Search for the cell housing the specified text and yield its (x, y) center coordinate. 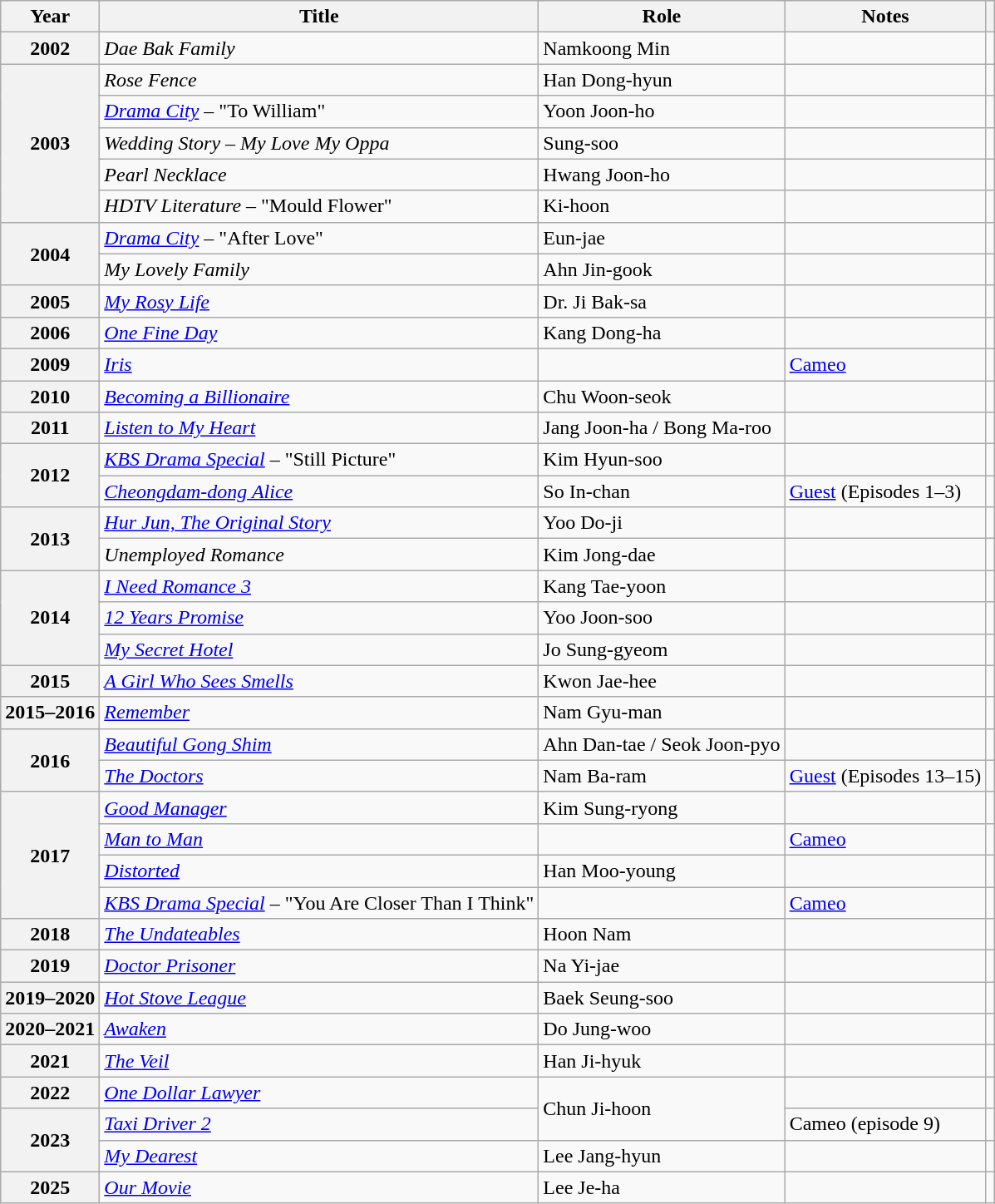
2002 (50, 48)
Yoo Do-ji (662, 523)
KBS Drama Special – "You Are Closer Than I Think" (319, 902)
Lee Je-ha (662, 1187)
Kim Hyun-soo (662, 460)
Hoon Nam (662, 935)
Awaken (319, 1029)
Hwang Joon-ho (662, 175)
Ahn Dan-tae / Seok Joon-pyo (662, 744)
Remember (319, 713)
Good Manager (319, 807)
Distorted (319, 871)
2019–2020 (50, 998)
Kwon Jae-hee (662, 681)
2013 (50, 539)
Chun Ji-hoon (662, 1108)
12 Years Promise (319, 618)
My Secret Hotel (319, 649)
Our Movie (319, 1187)
Year (50, 17)
2023 (50, 1140)
2010 (50, 397)
Han Dong-hyun (662, 80)
Notes (885, 17)
Nam Ba-ram (662, 776)
Na Yi-jae (662, 966)
2020–2021 (50, 1029)
Dae Bak Family (319, 48)
One Dollar Lawyer (319, 1093)
2025 (50, 1187)
Kang Dong-ha (662, 333)
Man to Man (319, 839)
Iris (319, 364)
2018 (50, 935)
Hur Jun, The Original Story (319, 523)
Sung-soo (662, 143)
Guest (Episodes 1–3) (885, 491)
Becoming a Billionaire (319, 397)
Baek Seung-soo (662, 998)
The Undateables (319, 935)
I Need Romance 3 (319, 586)
Do Jung-woo (662, 1029)
2015–2016 (50, 713)
Beautiful Gong Shim (319, 744)
Kang Tae-yoon (662, 586)
Drama City – "To William" (319, 111)
One Fine Day (319, 333)
2011 (50, 428)
2004 (50, 254)
2017 (50, 855)
Hot Stove League (319, 998)
Doctor Prisoner (319, 966)
Role (662, 17)
2019 (50, 966)
Namkoong Min (662, 48)
2021 (50, 1061)
Kim Sung-ryong (662, 807)
Cheongdam-dong Alice (319, 491)
Chu Woon-seok (662, 397)
Jo Sung-gyeom (662, 649)
Wedding Story – My Love My Oppa (319, 143)
Yoon Joon-ho (662, 111)
My Dearest (319, 1156)
HDTV Literature – "Mould Flower" (319, 206)
The Veil (319, 1061)
Lee Jang-hyun (662, 1156)
2012 (50, 476)
Taxi Driver 2 (319, 1124)
2005 (50, 301)
KBS Drama Special – "Still Picture" (319, 460)
2006 (50, 333)
Pearl Necklace (319, 175)
Guest (Episodes 13–15) (885, 776)
Yoo Joon-soo (662, 618)
Listen to My Heart (319, 428)
The Doctors (319, 776)
2016 (50, 760)
Han Moo-young (662, 871)
Ki-hoon (662, 206)
A Girl Who Sees Smells (319, 681)
Nam Gyu-man (662, 713)
Title (319, 17)
Kim Jong-dae (662, 555)
My Lovely Family (319, 269)
2003 (50, 143)
Cameo (episode 9) (885, 1124)
Rose Fence (319, 80)
2014 (50, 618)
Dr. Ji Bak-sa (662, 301)
Eun-jae (662, 238)
Jang Joon-ha / Bong Ma-roo (662, 428)
2009 (50, 364)
Han Ji-hyuk (662, 1061)
Unemployed Romance (319, 555)
Drama City – "After Love" (319, 238)
2022 (50, 1093)
My Rosy Life (319, 301)
2015 (50, 681)
So In-chan (662, 491)
Ahn Jin-gook (662, 269)
